Search for the cell housing the specified text and yield its (x, y) center coordinate. 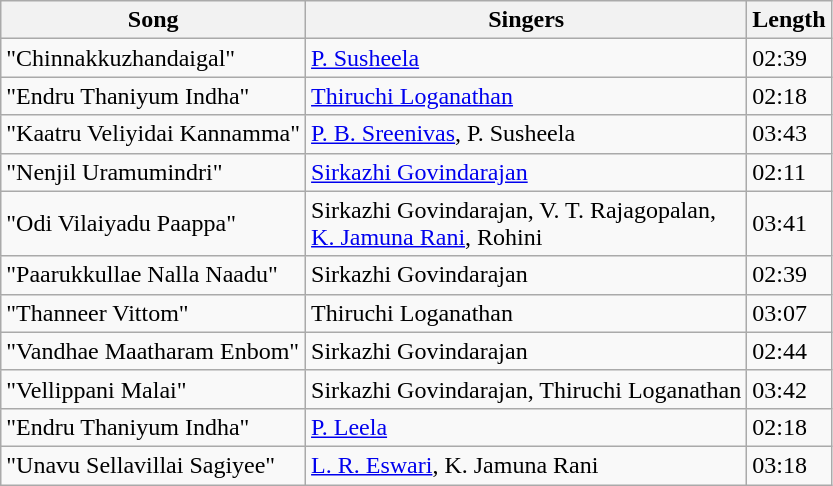
"Chinnakkuzhandaigal" (154, 58)
"Unavu Sellavillai Sagiyee" (154, 465)
"Vellippani Malai" (154, 389)
"Nenjil Uramumindri" (154, 172)
"Kaatru Veliyidai Kannamma" (154, 134)
P. Susheela (526, 58)
Song (154, 20)
Length (789, 20)
03:07 (789, 313)
02:11 (789, 172)
03:43 (789, 134)
P. B. Sreenivas, P. Susheela (526, 134)
Sirkazhi Govindarajan, Thiruchi Loganathan (526, 389)
Singers (526, 20)
02:44 (789, 351)
P. Leela (526, 427)
L. R. Eswari, K. Jamuna Rani (526, 465)
"Paarukkullae Nalla Naadu" (154, 275)
"Vandhae Maatharam Enbom" (154, 351)
03:42 (789, 389)
03:41 (789, 224)
Sirkazhi Govindarajan, V. T. Rajagopalan,K. Jamuna Rani, Rohini (526, 224)
"Odi Vilaiyadu Paappa" (154, 224)
03:18 (789, 465)
"Thanneer Vittom" (154, 313)
